Identify which cell holds the provided text, then report its (x, y) central coordinate. 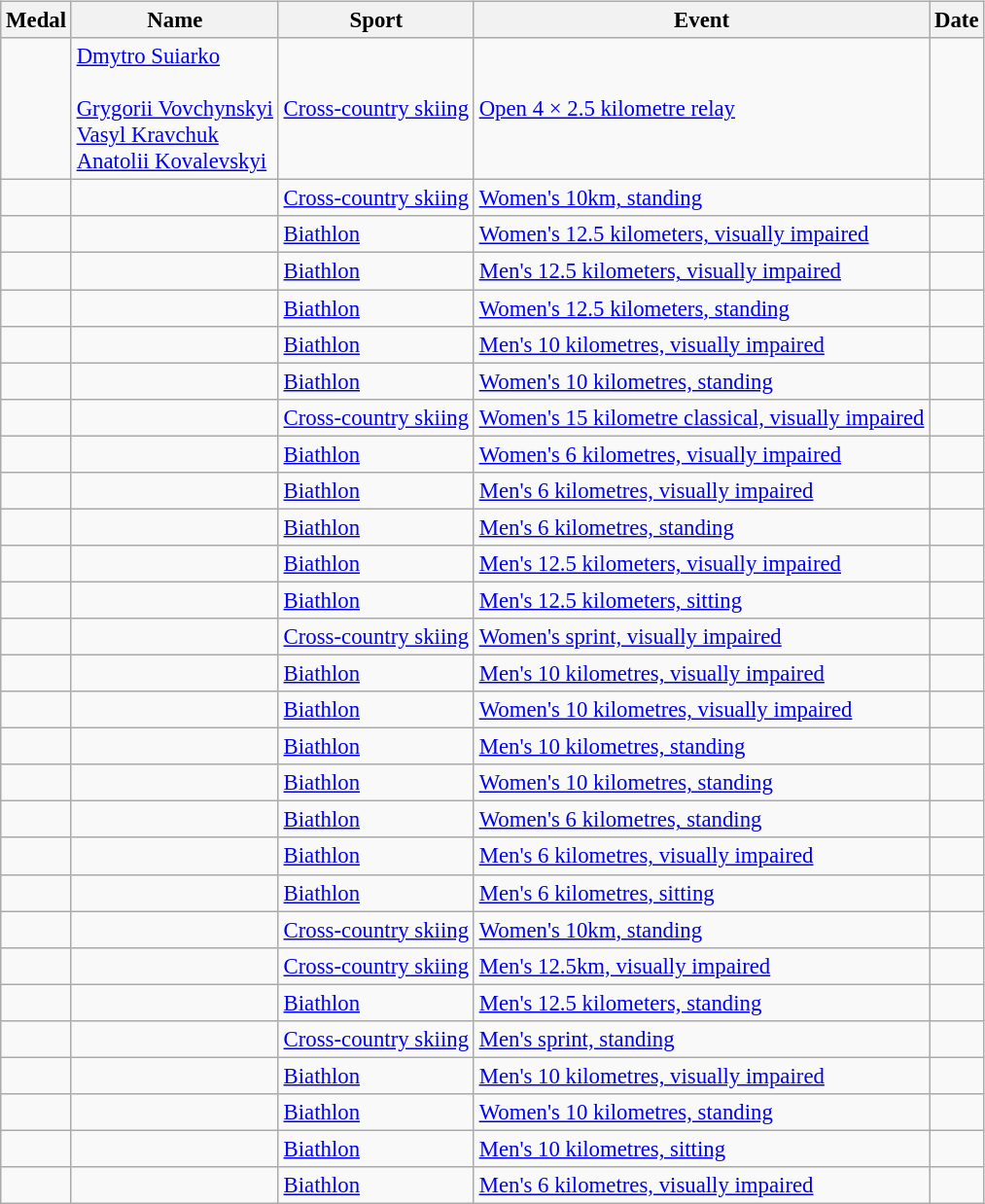
Women's 12.5 kilometers, visually impaired (701, 234)
Men's sprint, standing (701, 1039)
Women's 15 kilometre classical, visually impaired (701, 417)
Name (175, 20)
Men's 12.5 kilometers, sitting (701, 600)
Men's 6 kilometres, standing (701, 527)
Medal (37, 20)
Date (957, 20)
Men's 6 kilometres, sitting (701, 893)
Event (701, 20)
Men's 10 kilometres, standing (701, 747)
Sport (375, 20)
Open 4 × 2.5 kilometre relay (701, 109)
Women's 6 kilometres, visually impaired (701, 454)
Women's 6 kilometres, standing (701, 820)
Women's sprint, visually impaired (701, 637)
Dmytro SuiarkoGrygorii VovchynskyiVasyl KravchukAnatolii Kovalevskyi (175, 109)
Women's 10 kilometres, visually impaired (701, 710)
Men's 10 kilometres, sitting (701, 1149)
Men's 12.5 kilometers, standing (701, 1003)
Men's 12.5km, visually impaired (701, 966)
Women's 12.5 kilometers, standing (701, 308)
